Provide the [x, y] coordinate of the cell's center where the given text is located.  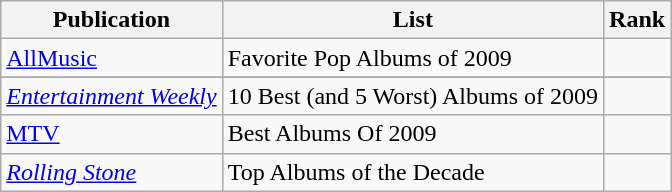
10 Best (and 5 Worst) Albums of 2009 [412, 96]
Favorite Pop Albums of 2009 [412, 58]
AllMusic [112, 58]
List [412, 20]
MTV [112, 134]
Entertainment Weekly [112, 96]
Publication [112, 20]
Rank [638, 20]
Rolling Stone [112, 172]
Best Albums Of 2009 [412, 134]
Top Albums of the Decade [412, 172]
